Find where the given text appears and provide that cell's center as [x, y] coordinate. 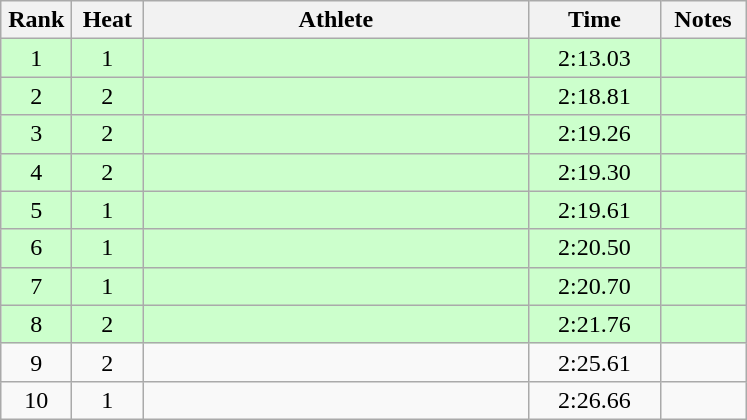
2:20.50 [594, 248]
Athlete [336, 20]
2:26.66 [594, 400]
3 [36, 134]
5 [36, 210]
2:13.03 [594, 58]
2:19.61 [594, 210]
Time [594, 20]
10 [36, 400]
8 [36, 324]
9 [36, 362]
6 [36, 248]
2:18.81 [594, 96]
2:20.70 [594, 286]
2:25.61 [594, 362]
Rank [36, 20]
7 [36, 286]
Notes [703, 20]
Heat [108, 20]
2:19.26 [594, 134]
2:21.76 [594, 324]
2:19.30 [594, 172]
4 [36, 172]
